Search for the cell housing the specified text and yield its [x, y] center coordinate. 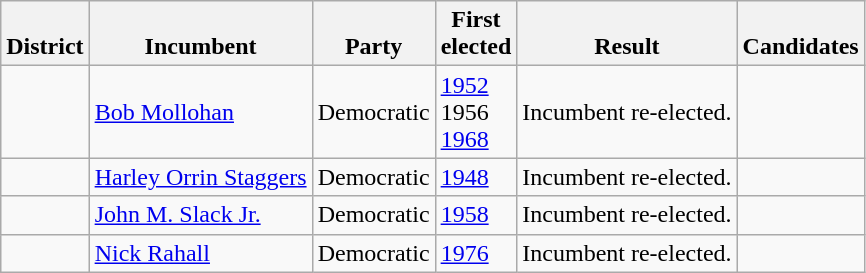
Party [374, 34]
Firstelected [476, 34]
Incumbent [200, 34]
Result [627, 34]
1948 [476, 177]
John M. Slack Jr. [200, 215]
Bob Mollohan [200, 112]
Nick Rahall [200, 253]
Candidates [800, 34]
District [45, 34]
1976 [476, 253]
Harley Orrin Staggers [200, 177]
19521956 1968 [476, 112]
1958 [476, 215]
